Scan for the cell matching the given text and deliver its [X, Y] coordinate at center. 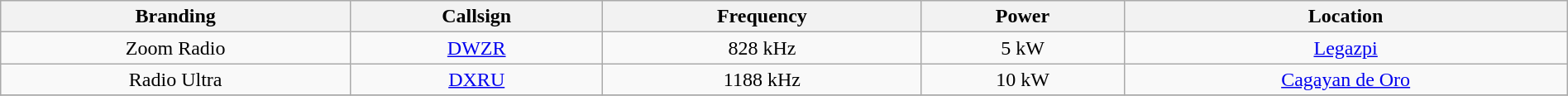
DWZR [476, 48]
Frequency [762, 17]
10 kW [1022, 79]
Cagayan de Oro [1346, 79]
Zoom Radio [175, 48]
Radio Ultra [175, 79]
Callsign [476, 17]
828 kHz [762, 48]
Branding [175, 17]
5 kW [1022, 48]
Legazpi [1346, 48]
Location [1346, 17]
1188 kHz [762, 79]
Power [1022, 17]
DXRU [476, 79]
